Provide the [X, Y] coordinate of the cell's center where the given text is located.  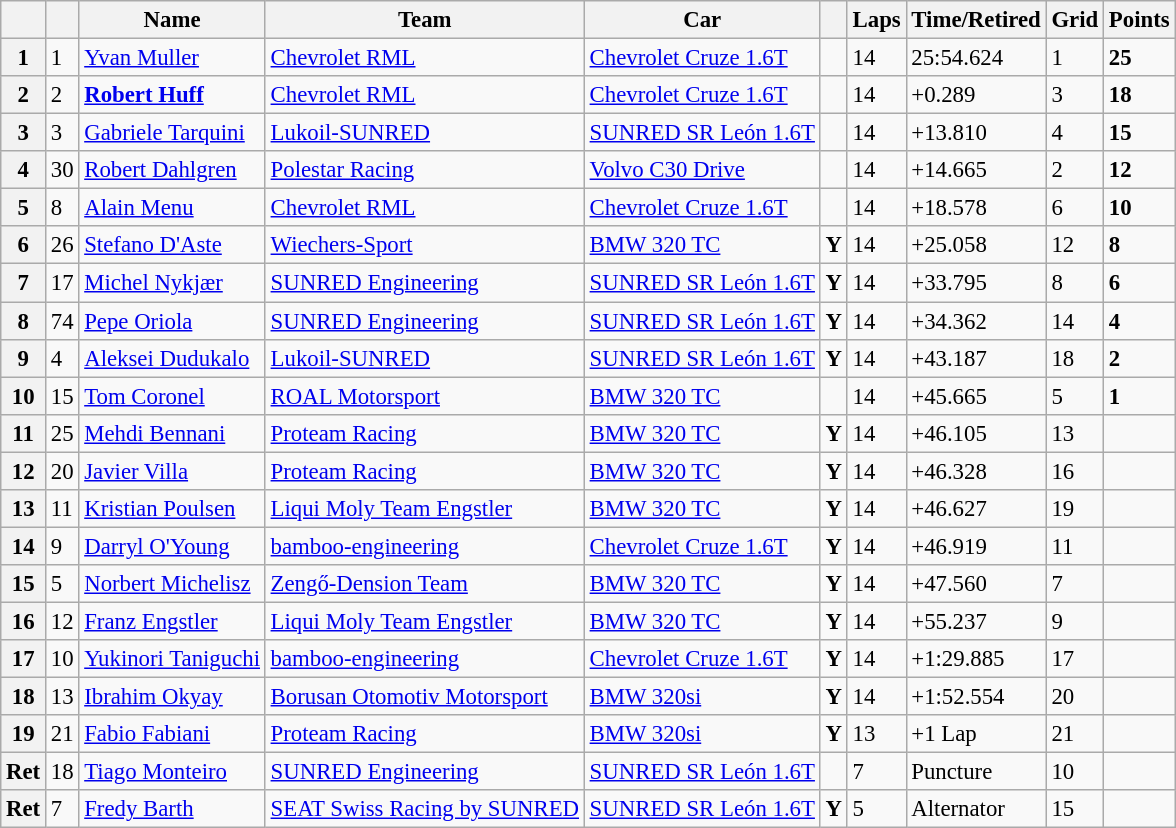
Aleksei Dudukalo [172, 358]
Robert Huff [172, 95]
+33.795 [976, 283]
Zengő-Dension Team [424, 584]
74 [62, 321]
Alain Menu [172, 208]
Car [702, 20]
Fredy Barth [172, 809]
Gabriele Tarquini [172, 133]
Mehdi Bennani [172, 433]
+1 Lap [976, 734]
+46.105 [976, 433]
Yukinori Taniguchi [172, 659]
Norbert Michelisz [172, 584]
26 [62, 245]
+55.237 [976, 621]
+46.328 [976, 471]
+1:29.885 [976, 659]
+25.058 [976, 245]
Stefano D'Aste [172, 245]
Grid [1074, 20]
Michel Nykjær [172, 283]
+45.665 [976, 396]
Kristian Poulsen [172, 509]
Wiechers-Sport [424, 245]
+13.810 [976, 133]
Team [424, 20]
Franz Engstler [172, 621]
+18.578 [976, 208]
Time/Retired [976, 20]
30 [62, 170]
+47.560 [976, 584]
Volvo C30 Drive [702, 170]
Alternator [976, 809]
Yvan Muller [172, 58]
Puncture [976, 772]
Javier Villa [172, 471]
Polestar Racing [424, 170]
Fabio Fabiani [172, 734]
SEAT Swiss Racing by SUNRED [424, 809]
Name [172, 20]
ROAL Motorsport [424, 396]
Pepe Oriola [172, 321]
25:54.624 [976, 58]
Robert Dahlgren [172, 170]
+46.627 [976, 509]
+1:52.554 [976, 697]
Tiago Monteiro [172, 772]
Laps [876, 20]
Ibrahim Okyay [172, 697]
+0.289 [976, 95]
+46.919 [976, 546]
Tom Coronel [172, 396]
Borusan Otomotiv Motorsport [424, 697]
Darryl O'Young [172, 546]
Points [1140, 20]
+34.362 [976, 321]
+14.665 [976, 170]
+43.187 [976, 358]
